Return (X, Y) of the center of cell containing provided text 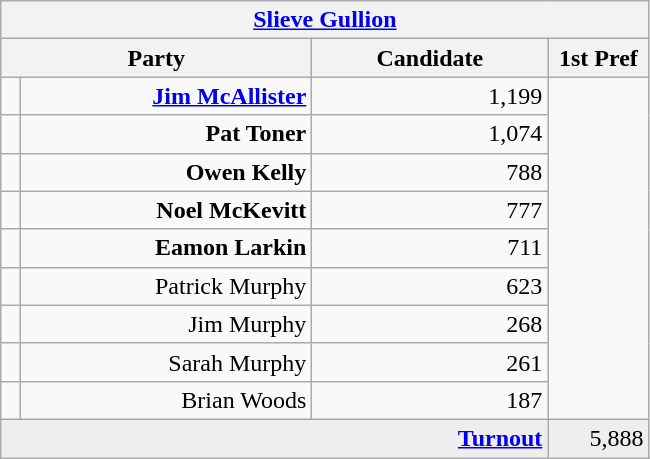
187 (430, 400)
268 (430, 324)
Brian Woods (166, 400)
1st Pref (598, 58)
Eamon Larkin (166, 248)
Jim McAllister (166, 96)
Candidate (430, 58)
Slieve Gullion (325, 20)
Sarah Murphy (166, 362)
788 (430, 172)
Pat Toner (166, 134)
261 (430, 362)
711 (430, 248)
Jim Murphy (166, 324)
Patrick Murphy (166, 286)
Party (156, 58)
1,199 (430, 96)
1,074 (430, 134)
777 (430, 210)
Owen Kelly (166, 172)
5,888 (598, 438)
Turnout (274, 438)
Noel McKevitt (166, 210)
623 (430, 286)
